Identify which cell holds the provided text, then report its (X, Y) central coordinate. 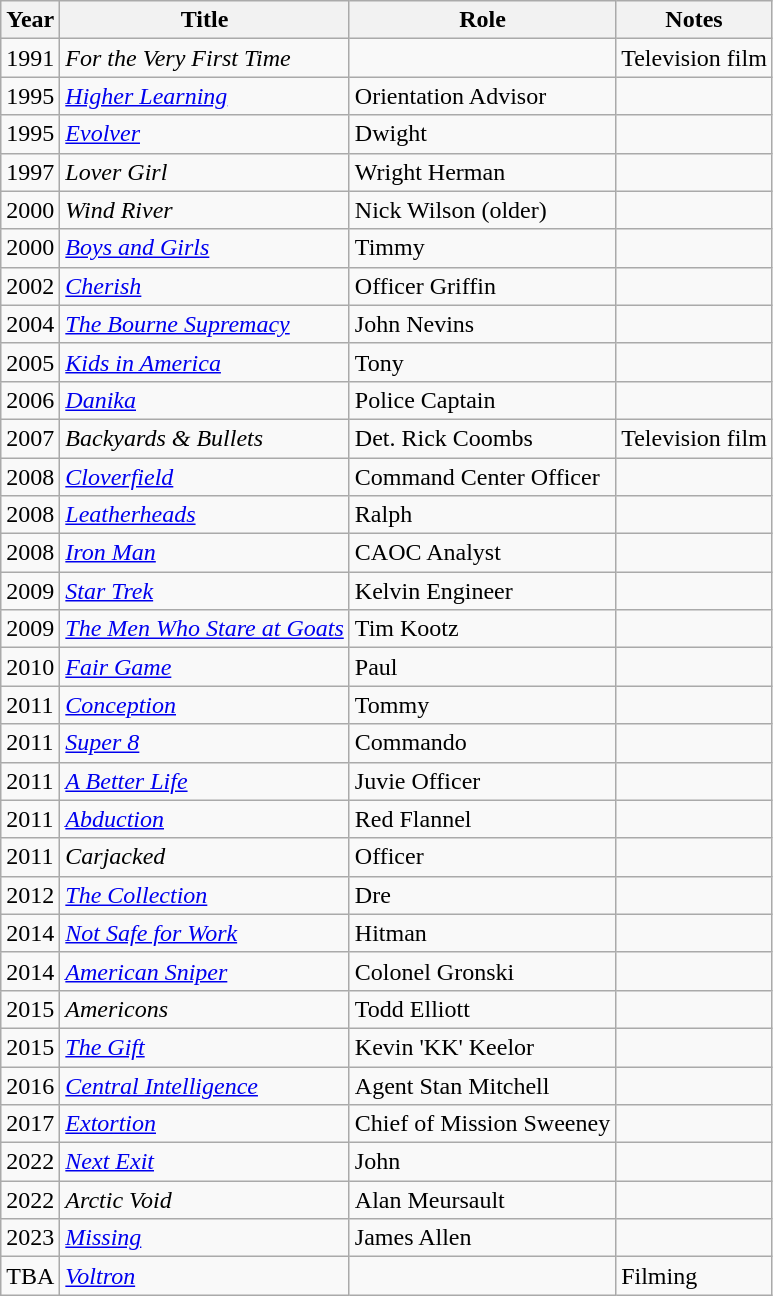
Kids in America (204, 362)
Kelvin Engineer (482, 591)
Tim Kootz (482, 629)
American Sniper (204, 971)
2016 (30, 1085)
2010 (30, 667)
Tony (482, 362)
Dwight (482, 134)
Orientation Advisor (482, 96)
A Better Life (204, 781)
Central Intelligence (204, 1085)
2004 (30, 324)
For the Very First Time (204, 58)
Dre (482, 895)
Iron Man (204, 553)
Leatherheads (204, 515)
Paul (482, 667)
Hitman (482, 933)
Agent Stan Mitchell (482, 1085)
Red Flannel (482, 819)
TBA (30, 1276)
James Allen (482, 1238)
2023 (30, 1238)
Kevin 'KK' Keelor (482, 1047)
Higher Learning (204, 96)
Commando (482, 743)
Alan Meursault (482, 1200)
Super 8 (204, 743)
Officer (482, 857)
Chief of Mission Sweeney (482, 1124)
Backyards & Bullets (204, 438)
2006 (30, 400)
Title (204, 20)
Command Center Officer (482, 477)
CAOC Analyst (482, 553)
2005 (30, 362)
Next Exit (204, 1162)
Lover Girl (204, 172)
Notes (694, 20)
Ralph (482, 515)
Voltron (204, 1276)
2012 (30, 895)
Todd Elliott (482, 1009)
The Collection (204, 895)
Filming (694, 1276)
Cherish (204, 286)
Arctic Void (204, 1200)
Cloverfield (204, 477)
Boys and Girls (204, 248)
The Men Who Stare at Goats (204, 629)
John Nevins (482, 324)
The Bourne Supremacy (204, 324)
Nick Wilson (older) (482, 210)
Tommy (482, 705)
Extortion (204, 1124)
1997 (30, 172)
2007 (30, 438)
John (482, 1162)
Officer Griffin (482, 286)
Americons (204, 1009)
2017 (30, 1124)
Fair Game (204, 667)
Police Captain (482, 400)
Carjacked (204, 857)
Danika (204, 400)
Det. Rick Coombs (482, 438)
Star Trek (204, 591)
Abduction (204, 819)
Role (482, 20)
Missing (204, 1238)
Wind River (204, 210)
Juvie Officer (482, 781)
Evolver (204, 134)
The Gift (204, 1047)
Colonel Gronski (482, 971)
2002 (30, 286)
Wright Herman (482, 172)
Year (30, 20)
Conception (204, 705)
Timmy (482, 248)
1991 (30, 58)
Not Safe for Work (204, 933)
